Scan for the cell matching the given text and deliver its [x, y] coordinate at center. 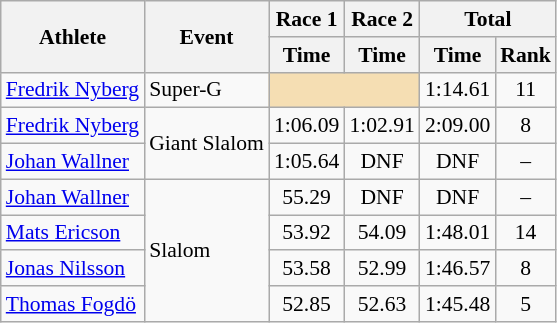
Athlete [72, 36]
1:02.91 [382, 126]
Giant Slalom [206, 144]
Race 1 [306, 19]
1:45.48 [458, 304]
1:05.64 [306, 162]
Event [206, 36]
11 [526, 90]
1:46.57 [458, 269]
Super-G [206, 90]
Total [488, 19]
52.99 [382, 269]
1:48.01 [458, 233]
1:06.09 [306, 126]
Thomas Fogdö [72, 304]
52.63 [382, 304]
53.92 [306, 233]
1:14.61 [458, 90]
2:09.00 [458, 126]
5 [526, 304]
55.29 [306, 197]
54.09 [382, 233]
Mats Ericson [72, 233]
53.58 [306, 269]
Jonas Nilsson [72, 269]
14 [526, 233]
52.85 [306, 304]
Race 2 [382, 19]
Slalom [206, 250]
Rank [526, 55]
